Return the (X, Y) coordinate for the center point of the cell that contains the specified text.  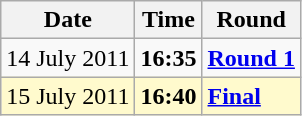
Time (168, 20)
Round 1 (251, 58)
Round (251, 20)
Date (68, 20)
Final (251, 96)
15 July 2011 (68, 96)
16:40 (168, 96)
14 July 2011 (68, 58)
16:35 (168, 58)
